Pinpoint the cell where the given text exists, returning its (X, Y) midpoint coordinate. 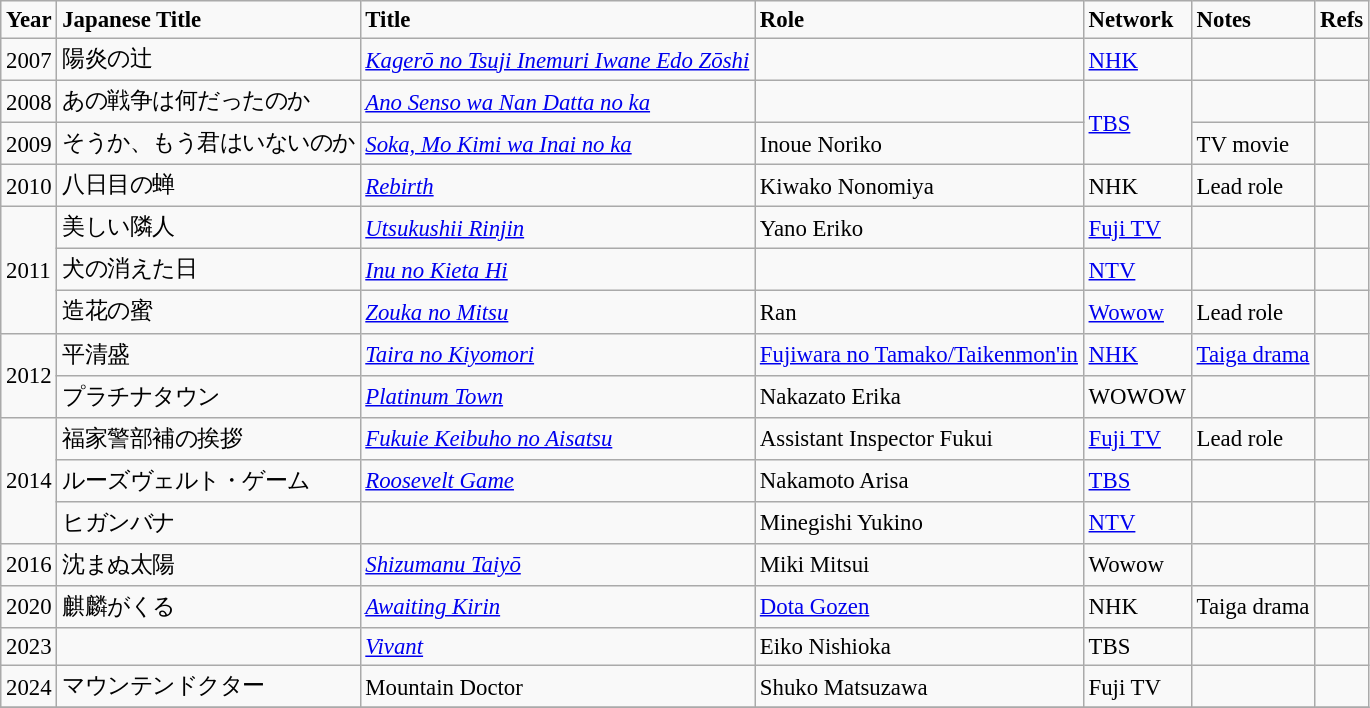
TV movie (1252, 144)
Taira no Kiyomori (558, 354)
2007 (29, 60)
Ano Senso wa Nan Datta no ka (558, 102)
2014 (29, 480)
Eiko Nishioka (920, 647)
Shizumanu Taiyō (558, 565)
Rebirth (558, 186)
ルーズヴェルト・ゲーム (208, 480)
Notes (1252, 20)
平清盛 (208, 354)
2023 (29, 647)
Utsukushii Rinjin (558, 228)
Dota Gozen (920, 607)
沈まぬ太陽 (208, 565)
福家警部補の挨拶 (208, 438)
2016 (29, 565)
Platinum Town (558, 396)
2009 (29, 144)
Mountain Doctor (558, 686)
Inu no Kieta Hi (558, 270)
Japanese Title (208, 20)
ヒガンバナ (208, 523)
Minegishi Yukino (920, 523)
あの戦争は何だったのか (208, 102)
Zouka no Mitsu (558, 312)
2024 (29, 686)
Miki Mitsui (920, 565)
そうか、もう君はいないのか (208, 144)
Vivant (558, 647)
Kiwako Nonomiya (920, 186)
マウンテンドクター (208, 686)
2010 (29, 186)
Role (920, 20)
陽炎の辻 (208, 60)
麒麟がくる (208, 607)
Refs (1342, 20)
2008 (29, 102)
Year (29, 20)
Fujiwara no Tamako/Taikenmon'in (920, 354)
Title (558, 20)
八日目の蝉 (208, 186)
Yano Eriko (920, 228)
Fukuie Keibuho no Aisatsu (558, 438)
2011 (29, 270)
2012 (29, 375)
2020 (29, 607)
Shuko Matsuzawa (920, 686)
Assistant Inspector Fukui (920, 438)
Nakamoto Arisa (920, 480)
犬の消えた日 (208, 270)
Soka, Mo Kimi wa Inai no ka (558, 144)
美しい隣人 (208, 228)
WOWOW (1137, 396)
Network (1137, 20)
Roosevelt Game (558, 480)
プラチナタウン (208, 396)
造花の蜜 (208, 312)
Nakazato Erika (920, 396)
Awaiting Kirin (558, 607)
Ran (920, 312)
Kagerō no Tsuji Inemuri Iwane Edo Zōshi (558, 60)
Inoue Noriko (920, 144)
